Output the [x, y] coordinate of the center of the cell containing the given text.  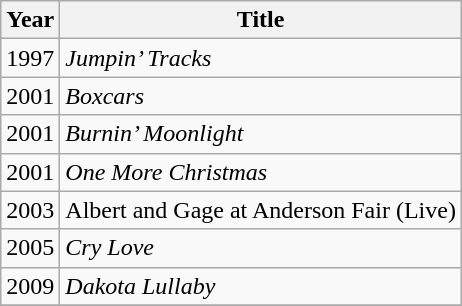
2009 [30, 286]
1997 [30, 58]
2003 [30, 210]
2005 [30, 248]
Title [261, 20]
Dakota Lullaby [261, 286]
One More Christmas [261, 172]
Jumpin’ Tracks [261, 58]
Cry Love [261, 248]
Year [30, 20]
Burnin’ Moonlight [261, 134]
Albert and Gage at Anderson Fair (Live) [261, 210]
Boxcars [261, 96]
